Output the (x, y) coordinate of the center of the cell containing the given text.  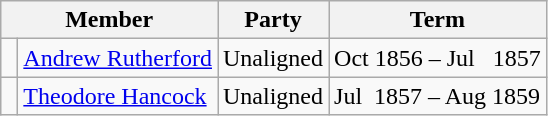
Member (110, 20)
Term (438, 20)
Theodore Hancock (118, 96)
Andrew Rutherford (118, 58)
Jul 1857 – Aug 1859 (438, 96)
Oct 1856 – Jul 1857 (438, 58)
Party (274, 20)
